Extract the [X, Y] coordinate from the center of the cell holding the provided text.  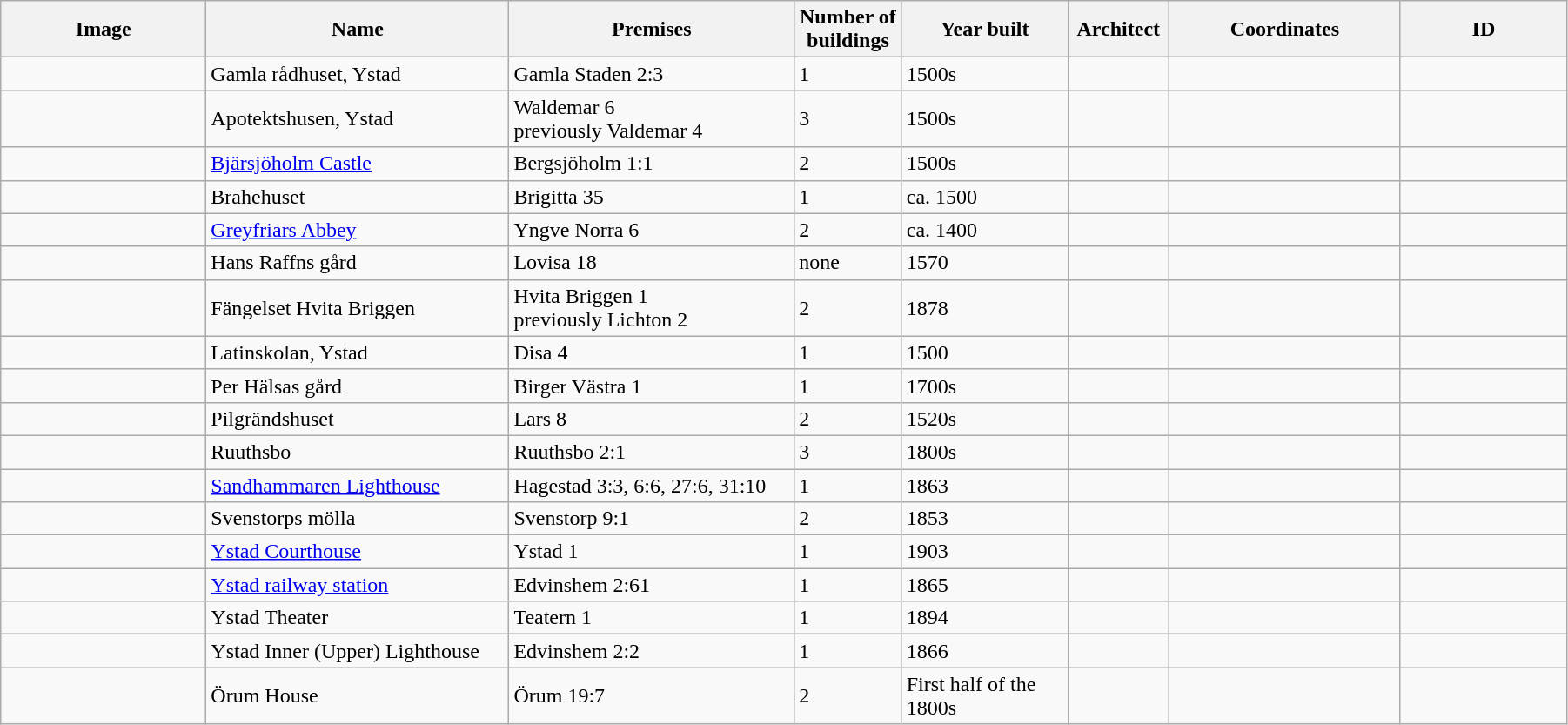
Premises [652, 30]
ID [1483, 30]
Per Hälsas gård [358, 386]
1700s [985, 386]
Sandhammaren Lighthouse [358, 485]
Hvita Briggen 1previously Lichton 2 [652, 308]
Waldemar 6previously Valdemar 4 [652, 118]
Image [104, 30]
Year built [985, 30]
Teatern 1 [652, 618]
1903 [985, 552]
Lovisa 18 [652, 263]
1570 [985, 263]
Bergsjöholm 1:1 [652, 164]
1500 [985, 352]
Örum 19:7 [652, 696]
1865 [985, 585]
Ruuthsbo 2:1 [652, 452]
Greyfriars Abbey [358, 230]
Apotektshusen, Ystad [358, 118]
1894 [985, 618]
First half of the 1800s [985, 696]
Fängelset Hvita Briggen [358, 308]
Birger Västra 1 [652, 386]
Örum House [358, 696]
Gamla Staden 2:3 [652, 74]
Ystad Theater [358, 618]
Ystad Inner (Upper) Lighthouse [358, 651]
Ruuthsbo [358, 452]
Svenstorp 9:1 [652, 519]
1520s [985, 419]
Hans Raffns gård [358, 263]
Ystad 1 [652, 552]
Edvinshem 2:61 [652, 585]
Ystad Courthouse [358, 552]
none [848, 263]
Number ofbuildings [848, 30]
Brigitta 35 [652, 197]
Coordinates [1284, 30]
Pilgrändshuset [358, 419]
Edvinshem 2:2 [652, 651]
ca. 1500 [985, 197]
Bjärsjöholm Castle [358, 164]
Hagestad 3:3, 6:6, 27:6, 31:10 [652, 485]
Ystad railway station [358, 585]
Brahehuset [358, 197]
1863 [985, 485]
Architect [1118, 30]
1800s [985, 452]
Gamla rådhuset, Ystad [358, 74]
1878 [985, 308]
1866 [985, 651]
ca. 1400 [985, 230]
Name [358, 30]
Svenstorps mölla [358, 519]
1853 [985, 519]
Disa 4 [652, 352]
Lars 8 [652, 419]
Yngve Norra 6 [652, 230]
Latinskolan, Ystad [358, 352]
